For the text-containing cell, return its midpoint in (X, Y) coordinate format. 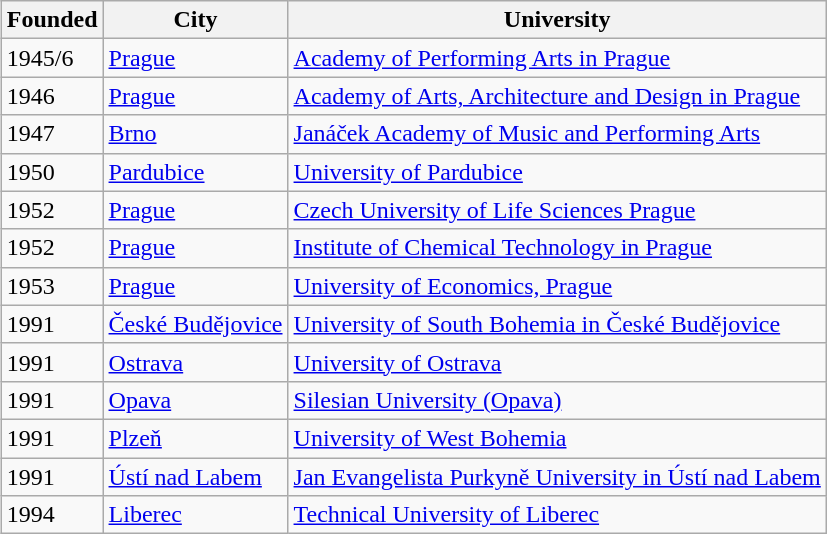
Academy of Performing Arts in Prague (557, 58)
Liberec (196, 515)
1946 (52, 96)
Silesian University (Opava) (557, 400)
University of Ostrava (557, 362)
Czech University of Life Sciences Prague (557, 210)
University of West Bohemia (557, 438)
Founded (52, 20)
1950 (52, 172)
Opava (196, 400)
Janáček Academy of Music and Performing Arts (557, 134)
University (557, 20)
1953 (52, 286)
Technical University of Liberec (557, 515)
Ostrava (196, 362)
University of South Bohemia in České Budějovice (557, 324)
1945/6 (52, 58)
České Budějovice (196, 324)
Institute of Chemical Technology in Prague (557, 248)
Brno (196, 134)
Jan Evangelista Purkyně University in Ústí nad Labem (557, 477)
1994 (52, 515)
University of Pardubice (557, 172)
University of Economics, Prague (557, 286)
Plzeň (196, 438)
1947 (52, 134)
City (196, 20)
Ústí nad Labem (196, 477)
Pardubice (196, 172)
Academy of Arts, Architecture and Design in Prague (557, 96)
